Detect which cell encompasses the target text, then output its [X, Y] center coordinate. 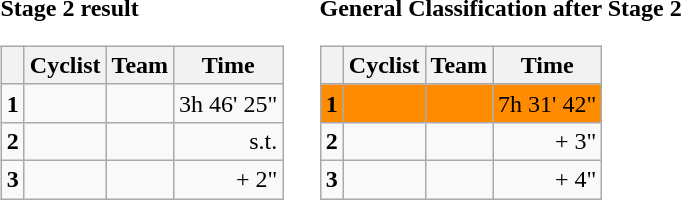
7h 31' 42" [548, 103]
+ 3" [548, 141]
s.t. [228, 141]
+ 4" [548, 179]
3h 46' 25" [228, 103]
+ 2" [228, 179]
